From the cell containing the given text, extract its center point as [x, y] coordinate. 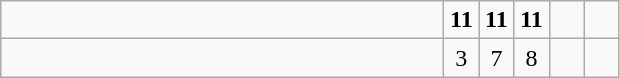
8 [532, 58]
3 [462, 58]
7 [496, 58]
